Detect which cell encompasses the target text, then output its [X, Y] center coordinate. 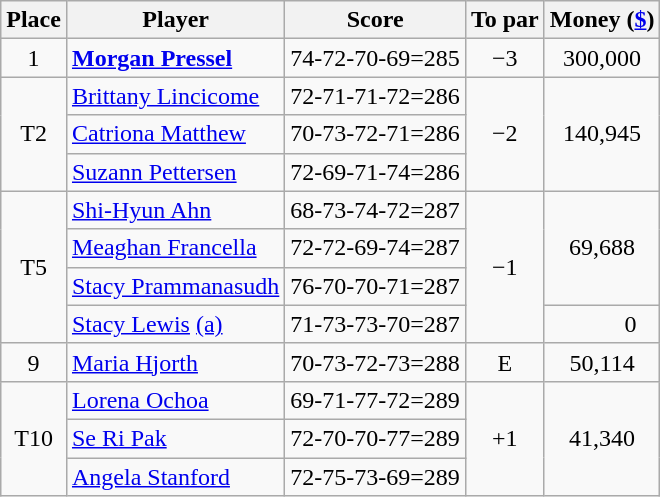
Suzann Pettersen [175, 172]
Catriona Matthew [175, 134]
Morgan Pressel [175, 58]
140,945 [602, 134]
74-72-70-69=285 [376, 58]
0 [602, 324]
68-73-74-72=287 [376, 210]
Angela Stanford [175, 477]
Money ($) [602, 20]
Shi-Hyun Ahn [175, 210]
Lorena Ochoa [175, 400]
69-71-77-72=289 [376, 400]
−3 [504, 58]
Player [175, 20]
To par [504, 20]
41,340 [602, 438]
1 [34, 58]
Score [376, 20]
E [504, 362]
−2 [504, 134]
Stacy Prammanasudh [175, 286]
72-71-71-72=286 [376, 96]
Meaghan Francella [175, 248]
69,688 [602, 248]
Stacy Lewis (a) [175, 324]
−1 [504, 267]
Brittany Lincicome [175, 96]
72-70-70-77=289 [376, 438]
T10 [34, 438]
Se Ri Pak [175, 438]
+1 [504, 438]
9 [34, 362]
71-73-73-70=287 [376, 324]
76-70-70-71=287 [376, 286]
T5 [34, 267]
Place [34, 20]
300,000 [602, 58]
72-69-71-74=286 [376, 172]
70-73-72-73=288 [376, 362]
Maria Hjorth [175, 362]
T2 [34, 134]
72-72-69-74=287 [376, 248]
72-75-73-69=289 [376, 477]
70-73-72-71=286 [376, 134]
50,114 [602, 362]
